For the text-containing cell, return its midpoint in (x, y) coordinate format. 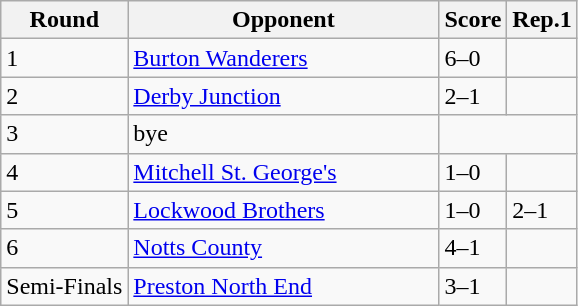
Notts County (284, 248)
4–1 (473, 248)
1 (64, 58)
Rep.1 (542, 20)
Semi-Finals (64, 286)
4 (64, 172)
3 (64, 134)
bye (284, 134)
Burton Wanderers (284, 58)
Derby Junction (284, 96)
Score (473, 20)
6–0 (473, 58)
2 (64, 96)
Opponent (284, 20)
Lockwood Brothers (284, 210)
Mitchell St. George's (284, 172)
Preston North End (284, 286)
5 (64, 210)
Round (64, 20)
6 (64, 248)
3–1 (473, 286)
